Find where the given text appears and provide that cell's center as [x, y] coordinate. 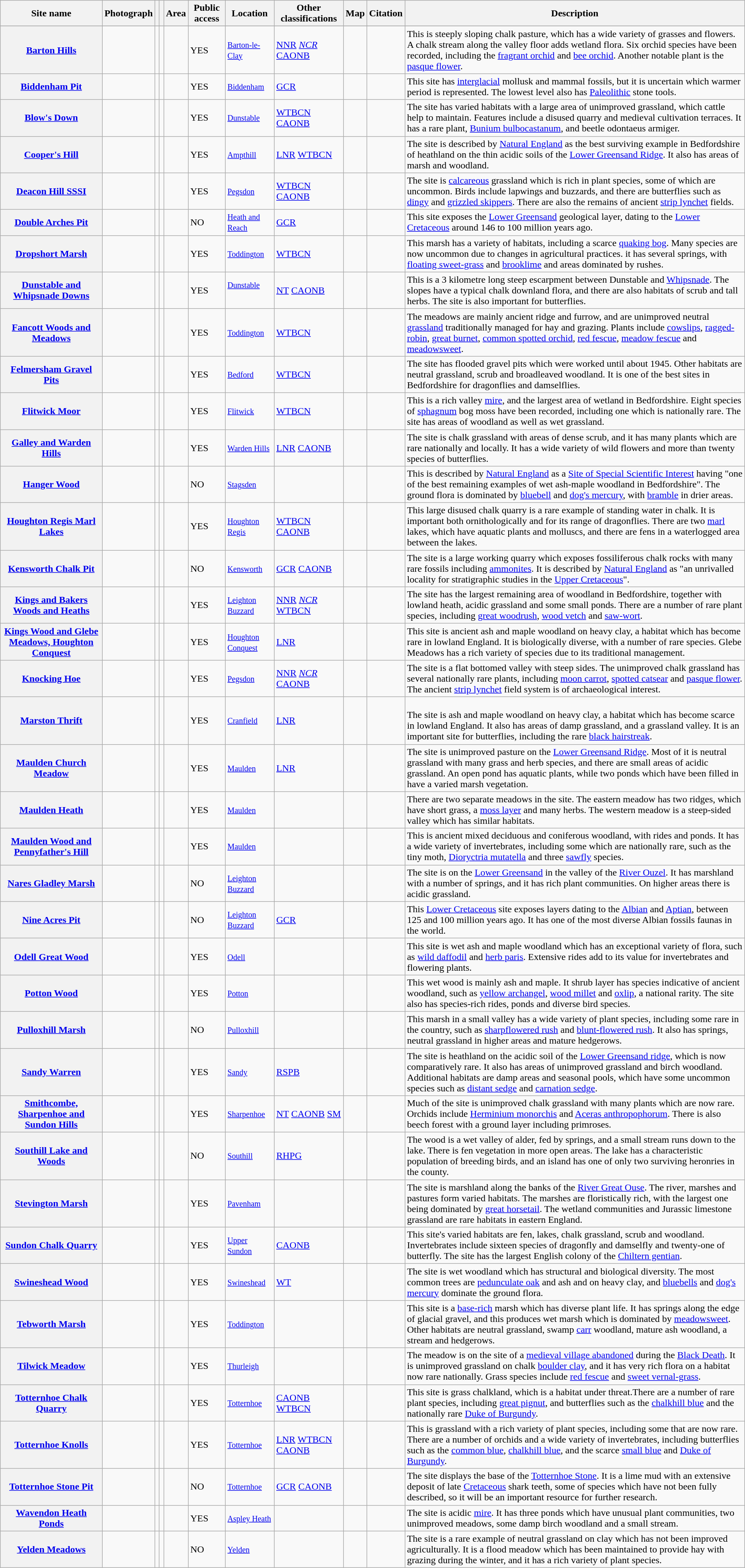
LNR CAONB [309, 448]
Felmersham Gravel Pits [51, 374]
Fancott Woods and Meadows [51, 332]
Warden Hills [250, 448]
Totternhoe Chalk Quarry [51, 1403]
Kensworth [250, 569]
This site exposes the Lower Greensand geological layer, dating to the Lower Cretaceous around 146 to 100 million years ago. [575, 222]
Odell [250, 956]
Tebworth Marsh [51, 1324]
Upper Sundon [250, 1245]
Map [355, 14]
Totternhoe Knolls [51, 1445]
Maulden Wood and Pennyfather's Hill [51, 847]
Biddenham Pit [51, 87]
Galley and Warden Hills [51, 448]
Houghton Conquest [250, 642]
LNR WTBCN CAONB [309, 1445]
Houghton Regis [250, 526]
Public access [207, 14]
CAONB [309, 1245]
Sharpenhoe [250, 1114]
Stagsden [250, 485]
Nares Gladley Marsh [51, 883]
Smithcombe, Sharpenhoe and Sundon Hills [51, 1114]
Citation [386, 14]
LNR WTBCN [309, 154]
Biddenham [250, 87]
Barton Hills [51, 50]
Description [575, 14]
Hanger Wood [51, 485]
Totternhoe Stone Pit [51, 1487]
CAONB WTBCN [309, 1403]
Area [176, 14]
Kings Wood and Glebe Meadows, Houghton Conquest [51, 642]
Sandy Warren [51, 1072]
Pulloxhill Marsh [51, 1030]
Kensworth Chalk Pit [51, 569]
Kings and Bakers Woods and Heaths [51, 605]
NT CAONB SM [309, 1114]
NNR NCR WTBCN [309, 605]
Flitwick [250, 411]
Potton [250, 993]
Wavendon Heath Ponds [51, 1518]
RHPG [309, 1156]
Cranfield [250, 721]
Deacon Hill SSSI [51, 191]
Odell Great Wood [51, 956]
Yelden [250, 1549]
Other classifications [309, 14]
Stevington Marsh [51, 1203]
Barton-le-Clay [250, 50]
Sundon Chalk Quarry [51, 1245]
Photograph [129, 14]
Cooper's Hill [51, 154]
Southill Lake and Woods [51, 1156]
Maulden Heath [51, 810]
Knocking Hoe [51, 678]
Swineshead Wood [51, 1282]
Potton Wood [51, 993]
Tilwick Meadow [51, 1366]
Heath and Reach [250, 222]
Thurleigh [250, 1366]
Site name [51, 14]
WT [309, 1282]
Maulden Church Meadow [51, 768]
Dropshort Marsh [51, 254]
Pulloxhill [250, 1030]
NT CAONB [309, 290]
Sandy [250, 1072]
Double Arches Pit [51, 222]
Location [250, 14]
Houghton Regis Marl Lakes [51, 526]
Southill [250, 1156]
Bedford [250, 374]
Dunstable and Whipsnade Downs [51, 290]
Yelden Meadows [51, 1549]
Ampthill [250, 154]
Pavenham [250, 1203]
Blow's Down [51, 118]
Nine Acres Pit [51, 920]
Marston Thrift [51, 721]
Aspley Heath [250, 1518]
Swineshead [250, 1282]
Flitwick Moor [51, 411]
RSPB [309, 1072]
